Pinpoint the cell where the given text exists, returning its [x, y] midpoint coordinate. 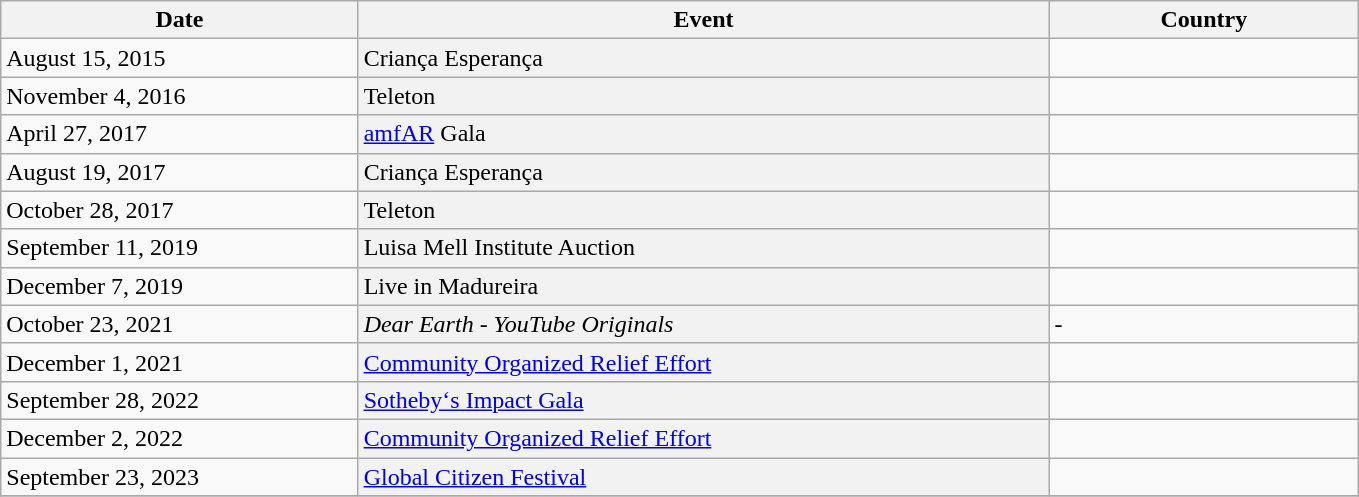
Event [704, 20]
August 19, 2017 [180, 172]
December 1, 2021 [180, 362]
December 7, 2019 [180, 286]
December 2, 2022 [180, 438]
September 23, 2023 [180, 477]
- [1204, 324]
Sotheby‘s Impact Gala [704, 400]
amfAR Gala [704, 134]
Luisa Mell Institute Auction [704, 248]
Date [180, 20]
September 28, 2022 [180, 400]
April 27, 2017 [180, 134]
Global Citizen Festival [704, 477]
Live in Madureira [704, 286]
September 11, 2019 [180, 248]
November 4, 2016 [180, 96]
Country [1204, 20]
Dear Earth - YouTube Originals [704, 324]
August 15, 2015 [180, 58]
October 28, 2017 [180, 210]
October 23, 2021 [180, 324]
